Return the (x, y) coordinate for the center point of the cell that contains the specified text.  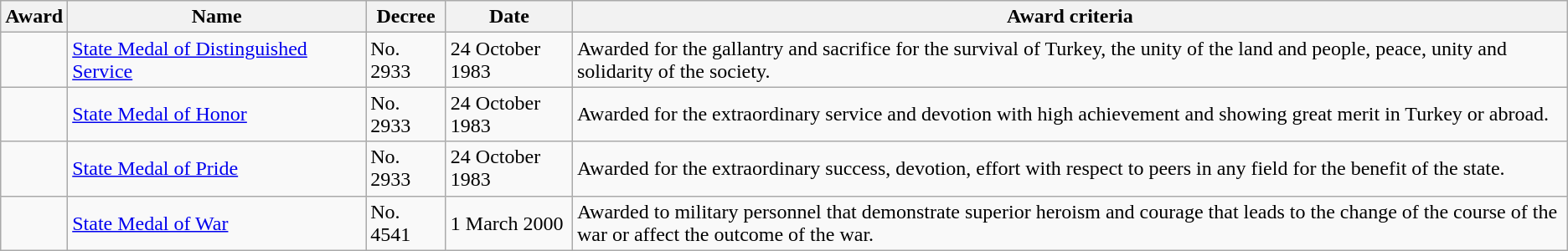
State Medal of Distinguished Service (217, 60)
Decree (406, 17)
Awarded for the extraordinary success, devotion, effort with respect to peers in any field for the benefit of the state. (1070, 169)
No. 4541 (406, 223)
State Medal of Honor (217, 114)
State Medal of War (217, 223)
Name (217, 17)
State Medal of Pride (217, 169)
Awarded for the gallantry and sacrifice for the survival of Turkey, the unity of the land and people, peace, unity and solidarity of the society. (1070, 60)
Award (34, 17)
Date (509, 17)
Awarded for the extraordinary service and devotion with high achievement and showing great merit in Turkey or abroad. (1070, 114)
Award criteria (1070, 17)
1 March 2000 (509, 223)
